Identify which cell holds the provided text, then report its (x, y) central coordinate. 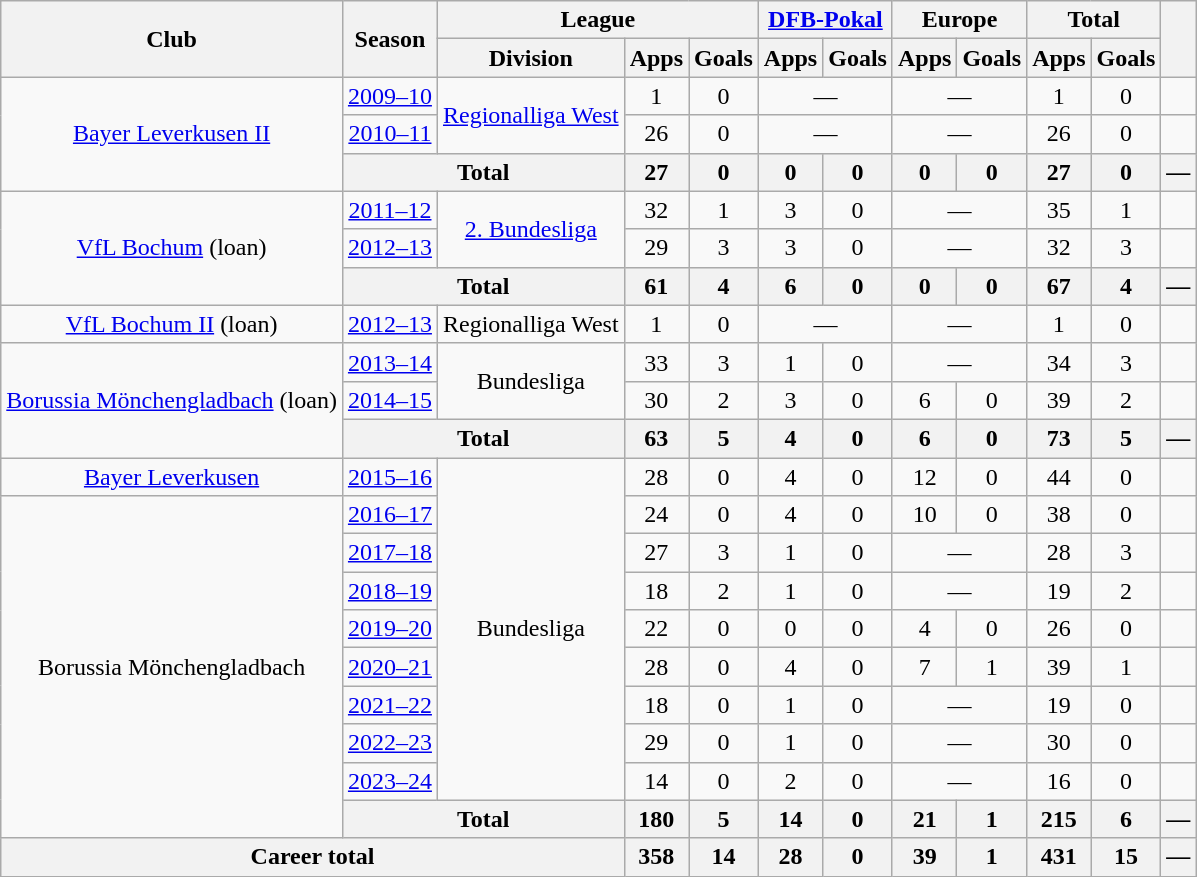
2014–15 (390, 400)
Borussia Mönchengladbach (172, 668)
2021–22 (390, 705)
2013–14 (390, 362)
League (598, 20)
Career total (312, 857)
Bayer Leverkusen II (172, 134)
Borussia Mönchengladbach (loan) (172, 400)
10 (924, 515)
2019–20 (390, 629)
2018–19 (390, 591)
VfL Bochum II (loan) (172, 324)
73 (1059, 438)
21 (924, 819)
431 (1059, 857)
2. Bundesliga (530, 229)
358 (656, 857)
7 (924, 667)
2017–18 (390, 553)
Season (390, 39)
VfL Bochum (loan) (172, 248)
63 (656, 438)
12 (924, 477)
2016–17 (390, 515)
16 (1059, 781)
2010–11 (390, 134)
2015–16 (390, 477)
Club (172, 39)
2020–21 (390, 667)
34 (1059, 362)
22 (656, 629)
Bayer Leverkusen (172, 477)
15 (1126, 857)
24 (656, 515)
2023–24 (390, 781)
44 (1059, 477)
DFB-Pokal (825, 20)
180 (656, 819)
38 (1059, 515)
Europe (959, 20)
67 (1059, 286)
2011–12 (390, 210)
35 (1059, 210)
2009–10 (390, 96)
Division (530, 58)
33 (656, 362)
2022–23 (390, 743)
215 (1059, 819)
61 (656, 286)
